Detect which cell encompasses the target text, then output its (x, y) center coordinate. 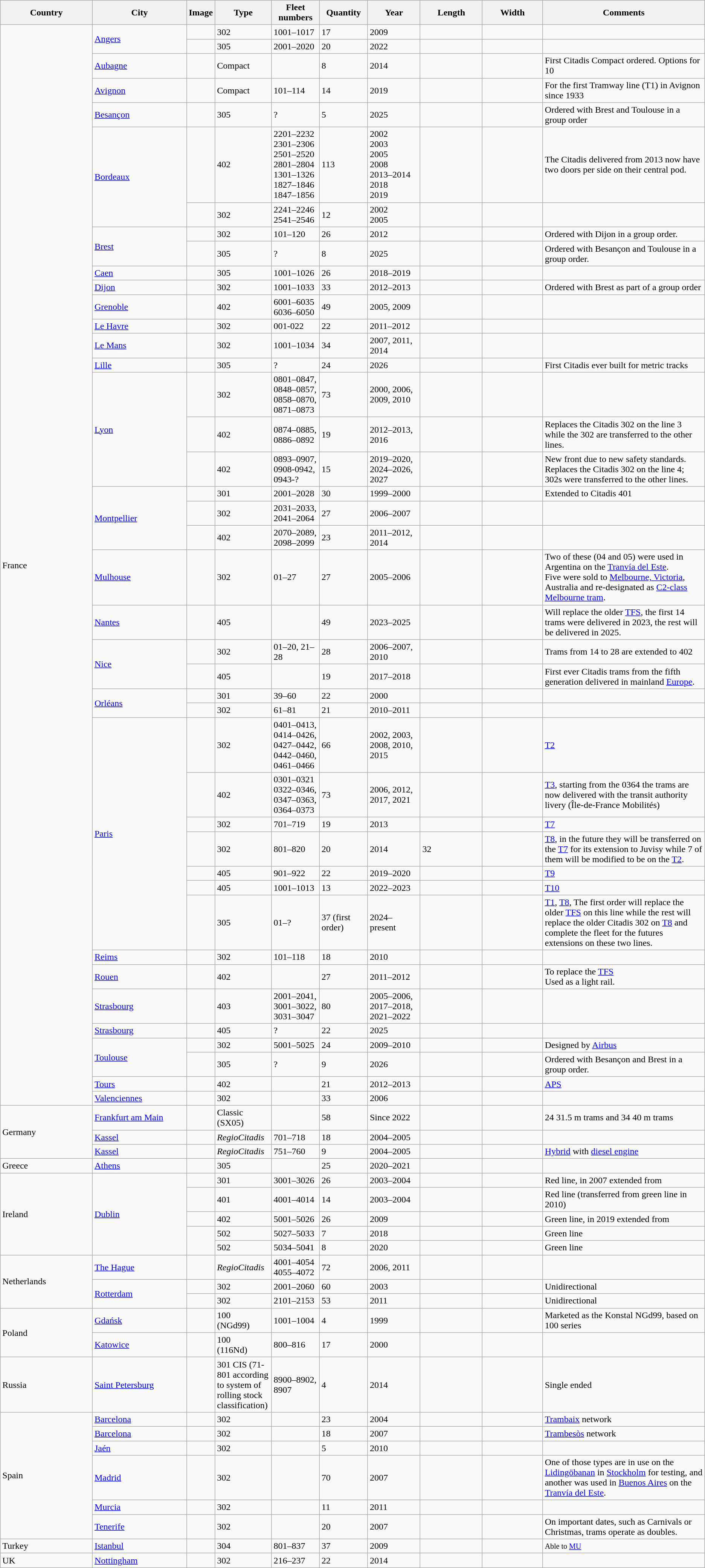
Able to MU (624, 1546)
37 (343, 1546)
101–120 (295, 234)
01–? (295, 922)
Istanbul (139, 1546)
2012–2013, 2016 (394, 434)
Nantes (139, 622)
401 (243, 1200)
01–27 (295, 577)
1001–1013 (295, 888)
2001–2041, 3001–3022, 3031–3047 (295, 1006)
Designed by Airbus (624, 1045)
Ireland (47, 1214)
Year (394, 13)
2018–2019 (394, 273)
Greece (47, 1166)
Turkey (47, 1546)
66 (343, 745)
Ordered with Besançon and Brest in a group order. (624, 1064)
Type (243, 13)
24 31.5 m trams and 34 40 m trams (624, 1118)
801–837 (295, 1546)
Angers (139, 39)
Country (47, 13)
Netherlands (47, 1281)
0301–0321 0322–0346, 0347–0363, 0364–0373 (295, 795)
58 (343, 1118)
Le Havre (139, 326)
5027–5033 (295, 1233)
Brest (139, 246)
304 (243, 1546)
2070–2089, 2098–2099 (295, 537)
2002 2005 (394, 215)
0401–0413, 0414–0426, 0427–0442, 0442–0460, 0461–0466 (295, 745)
4001–4014 (295, 1200)
2005–2006, 2017–2018, 2021–2022 (394, 1006)
Width (513, 13)
2006 (394, 1098)
UK (47, 1560)
2005, 2009 (394, 307)
2001–2020 (295, 46)
8900–8902, 8907 (295, 1384)
T8, in the future they will be transferred on the T7 for its extension to Juvisy while 7 of them will be modified to be on the T2. (624, 849)
First Citadis ever built for metric tracks (624, 365)
On important dates, such as Carnivals or Christmas, trams operate as doubles. (624, 1527)
25 (343, 1166)
2023–2025 (394, 622)
Russia (47, 1384)
2024–present (394, 922)
First Citadis Compact ordered. Options for 10 (624, 66)
Marketed as the Konstal NGd99, based on 100 series (624, 1320)
901–922 (295, 873)
3001–3026 (295, 1180)
T10 (624, 888)
1001–1017 (295, 32)
801–820 (295, 849)
Rouen (139, 977)
Trambesòs network (624, 1433)
11 (343, 1507)
2002, 2003, 2008, 2010, 2015 (394, 745)
Poland (47, 1332)
2241–2246 2541–2546 (295, 215)
5034–5041 (295, 1248)
113 (343, 165)
Jaén (139, 1448)
T2 (624, 745)
2022–2023 (394, 888)
39–60 (295, 696)
APS (624, 1084)
To replace the TFSUsed as a light rail. (624, 977)
Reims (139, 957)
0801–0847, 0848–0857, 0858–0870, 0871–0873 (295, 395)
2002 2003 2005 2008 2013–2014 2018 2019 (394, 165)
100(NGd99) (243, 1320)
751–760 (295, 1152)
Ordered with Besançon and Toulouse in a group order. (624, 253)
2001–2060 (295, 1287)
2005–2006 (394, 577)
101–114 (295, 90)
Gdańsk (139, 1320)
T3, starting from the 0364 the trams are now delivered with the transit authority livery (Île-de-France Mobilités) (624, 795)
100(116Nd) (243, 1345)
216–237 (295, 1560)
Ordered with Brest as part of a group order (624, 287)
Extended to Citadis 401 (624, 494)
Besançon (139, 115)
30 (343, 494)
1001–1034 (295, 346)
Red line, in 2007 extended from (624, 1180)
Lille (139, 365)
New front due to new safety standards. Replaces the Citadis 302 on the line 4; 302s were transferred to the other lines. (624, 469)
Ordered with Brest and Toulouse in a group order (624, 115)
Grenoble (139, 307)
1001–1004 (295, 1320)
The Hague (139, 1267)
Paris (139, 834)
Katowice (139, 1345)
Image (201, 13)
2010–2011 (394, 710)
01–20, 21–28 (295, 652)
12 (343, 215)
1001–1026 (295, 273)
101–118 (295, 957)
One of those types are in use on the Lidingöbanan in Stockholm for testing, and another was used in Buenos Aires on the Tranvía del Este. (624, 1478)
2000, 2006, 2009, 2010 (394, 395)
The Citadis delivered from 2013 now have two doors per side on their central pod. (624, 165)
1999 (394, 1320)
2012 (394, 234)
Length (451, 13)
Replaces the Citadis 302 on the line 3 while the 302 are transferred to the other lines. (624, 434)
80 (343, 1006)
6001–60356036–6050 (295, 307)
403 (243, 1006)
2020 (394, 1248)
701–718 (295, 1137)
Green line, in 2019 extended from (624, 1219)
Trambaix network (624, 1419)
Nice (139, 664)
1999–2000 (394, 494)
53 (343, 1301)
Tenerife (139, 1527)
Toulouse (139, 1057)
2006–2007 (394, 513)
T7 (624, 825)
72 (343, 1267)
Caen (139, 273)
Nottingham (139, 1560)
2009–2010 (394, 1045)
Saint Petersburg (139, 1384)
2001–2028 (295, 494)
First ever Citadis trams from the fifth generation delivered in mainland Europe. (624, 676)
Red line (transferred from green line in 2010) (624, 1200)
City (139, 13)
5001–5026 (295, 1219)
60 (343, 1287)
2006–2007, 2010 (394, 652)
0874–0885, 0886–0892 (295, 434)
70 (343, 1478)
7 (343, 1233)
For the first Tramway line (T1) in Avignon since 1933 (624, 90)
Spain (47, 1475)
Classic (SX05) (243, 1118)
2019–2020 (394, 873)
2004 (394, 1419)
Trams from 14 to 28 are extended to 402 (624, 652)
Fleet numbers (295, 13)
Murcia (139, 1507)
Le Mans (139, 346)
Ordered with Dijon in a group order. (624, 234)
2031–2033, 2041–2064 (295, 513)
Germany (47, 1132)
Frankfurt am Main (139, 1118)
Will replace the older TFS, the first 14 trams were delivered in 2023, the rest will be delivered in 2025. (624, 622)
Aubagne (139, 66)
Hybrid with diesel engine (624, 1152)
Madrid (139, 1478)
28 (343, 652)
2101–2153 (295, 1301)
2019 (394, 90)
001-022 (295, 326)
Tours (139, 1084)
Avignon (139, 90)
2020–2021 (394, 1166)
Rotterdam (139, 1294)
France (47, 565)
2006, 2011 (394, 1267)
701–719 (295, 825)
13 (343, 888)
2022 (394, 46)
Dijon (139, 287)
2006, 2012, 2017, 2021 (394, 795)
800–816 (295, 1345)
34 (343, 346)
Comments (624, 13)
Lyon (139, 430)
2018 (394, 1233)
Montpellier (139, 518)
4001–4054 4055–4072 (295, 1267)
Mulhouse (139, 577)
1001–1033 (295, 287)
5001–5025 (295, 1045)
15 (343, 469)
61–81 (295, 710)
301 CIS (71-801 according to system of rolling stock classification) (243, 1384)
2201–2232 2301–2306 2501–2520 2801–2804 1301–1326 1827–1846 1847–1856 (295, 165)
Orléans (139, 703)
32 (451, 849)
Quantity (343, 13)
2007, 2011, 2014 (394, 346)
Dublin (139, 1214)
2017–2018 (394, 676)
37 (first order) (343, 922)
T9 (624, 873)
Valenciennes (139, 1098)
2013 (394, 825)
2003 (394, 1287)
Athens (139, 1166)
0893–0907, 0908-0942, 0943-? (295, 469)
2011–2012, 2014 (394, 537)
Since 2022 (394, 1118)
Single ended (624, 1384)
2019–2020, 2024–2026, 2027 (394, 469)
Bordeaux (139, 177)
